Determine the [X, Y] coordinate at the center of the cell enclosing the given text.  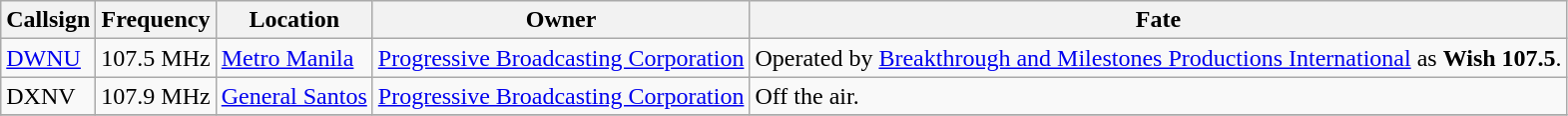
Owner [561, 20]
107.9 MHz [156, 96]
Operated by Breakthrough and Milestones Productions International as Wish 107.5. [1158, 58]
DWNU [48, 58]
Off the air. [1158, 96]
General Santos [293, 96]
DXNV [48, 96]
Callsign [48, 20]
Location [293, 20]
Frequency [156, 20]
107.5 MHz [156, 58]
Metro Manila [293, 58]
Fate [1158, 20]
